Pinpoint the cell where the given text exists, returning its (x, y) midpoint coordinate. 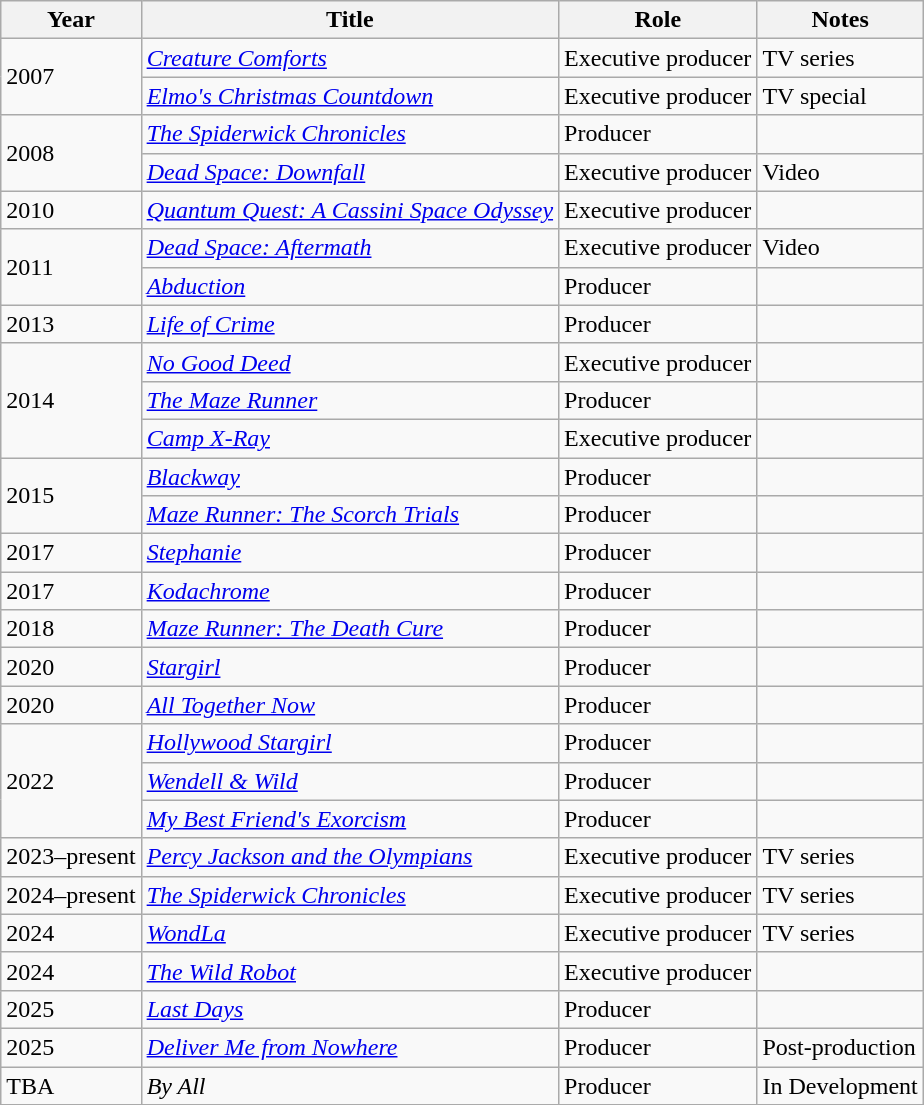
Last Days (350, 1009)
Dead Space: Aftermath (350, 248)
Post-production (840, 1047)
The Maze Runner (350, 400)
Abduction (350, 286)
No Good Deed (350, 362)
2007 (71, 77)
Elmo's Christmas Countdown (350, 96)
By All (350, 1085)
All Together Now (350, 705)
Blackway (350, 477)
2018 (71, 629)
Notes (840, 20)
2015 (71, 496)
2023–present (71, 857)
Maze Runner: The Death Cure (350, 629)
Stephanie (350, 553)
Creature Comforts (350, 58)
2014 (71, 400)
2008 (71, 153)
Kodachrome (350, 591)
TBA (71, 1085)
Percy Jackson and the Olympians (350, 857)
Title (350, 20)
Hollywood Stargirl (350, 743)
2024–present (71, 895)
Role (658, 20)
Wendell & Wild (350, 781)
Deliver Me from Nowhere (350, 1047)
Maze Runner: The Scorch Trials (350, 515)
2010 (71, 210)
TV special (840, 96)
Dead Space: Downfall (350, 172)
Quantum Quest: A Cassini Space Odyssey (350, 210)
My Best Friend's Exorcism (350, 819)
Camp X-Ray (350, 438)
The Wild Robot (350, 971)
Year (71, 20)
2022 (71, 781)
Life of Crime (350, 324)
WondLa (350, 933)
Stargirl (350, 667)
In Development (840, 1085)
2013 (71, 324)
2011 (71, 267)
